Search for the cell housing the specified text and yield its (X, Y) center coordinate. 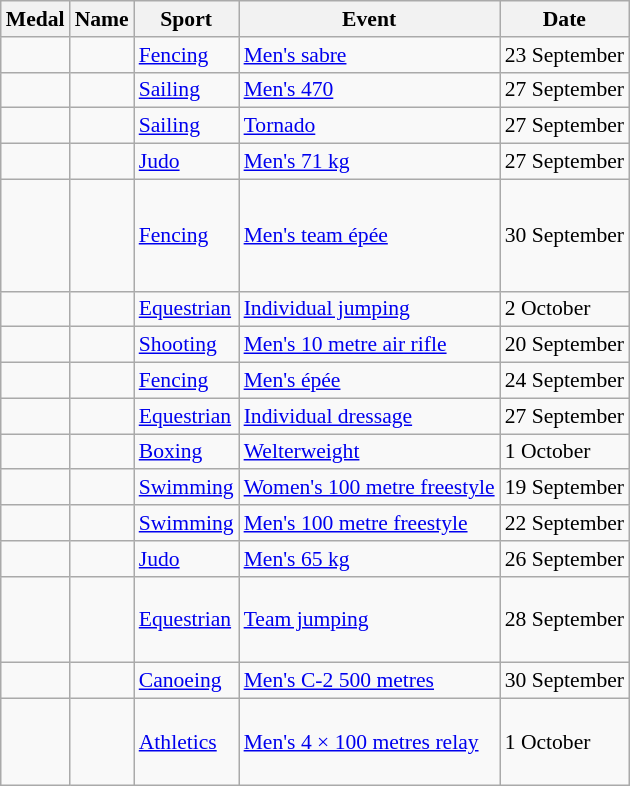
Men's épée (370, 381)
Men's team épée (370, 235)
Men's 71 kg (370, 162)
Men's 470 (370, 90)
Men's sabre (370, 55)
28 September (564, 620)
19 September (564, 488)
Tornado (370, 126)
Medal (36, 19)
Name (102, 19)
Team jumping (370, 620)
Event (370, 19)
22 September (564, 523)
Women's 100 metre freestyle (370, 488)
Men's 4 × 100 metres relay (370, 742)
Athletics (186, 742)
24 September (564, 381)
Canoeing (186, 681)
Boxing (186, 452)
20 September (564, 345)
Sport (186, 19)
Men's 65 kg (370, 559)
26 September (564, 559)
Men's 10 metre air rifle (370, 345)
Individual dressage (370, 416)
Welterweight (370, 452)
Individual jumping (370, 309)
23 September (564, 55)
2 October (564, 309)
Men's C-2 500 metres (370, 681)
Shooting (186, 345)
Date (564, 19)
Men's 100 metre freestyle (370, 523)
